Pinpoint the cell where the given text exists, returning its [x, y] midpoint coordinate. 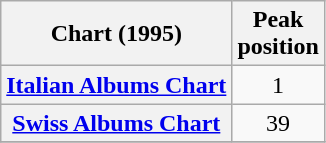
1 [278, 85]
Chart (1995) [116, 34]
39 [278, 123]
Italian Albums Chart [116, 85]
Swiss Albums Chart [116, 123]
Peakposition [278, 34]
